Find where the given text appears and provide that cell's center as [x, y] coordinate. 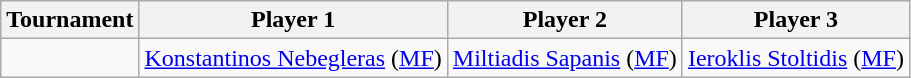
Konstantinos Nebegleras (MF) [293, 58]
Tournament [70, 20]
Player 1 [293, 20]
Miltiadis Sapanis (MF) [564, 58]
Player 2 [564, 20]
Ieroklis Stoltidis (MF) [796, 58]
Player 3 [796, 20]
